Determine the [X, Y] coordinate at the center of the cell enclosing the given text.  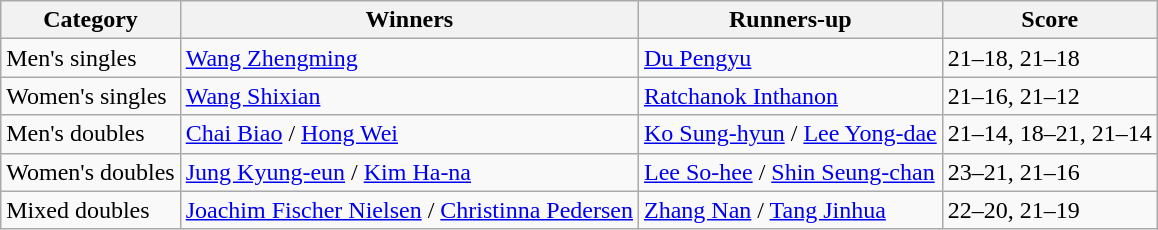
Wang Shixian [409, 96]
21–14, 18–21, 21–14 [1050, 134]
Men's doubles [90, 134]
Score [1050, 20]
Ratchanok Inthanon [791, 96]
Wang Zhengming [409, 58]
Mixed doubles [90, 210]
Lee So-hee / Shin Seung-chan [791, 172]
Joachim Fischer Nielsen / Christinna Pedersen [409, 210]
Chai Biao / Hong Wei [409, 134]
Category [90, 20]
Jung Kyung-eun / Kim Ha-na [409, 172]
21–16, 21–12 [1050, 96]
21–18, 21–18 [1050, 58]
Women's doubles [90, 172]
Winners [409, 20]
Ko Sung-hyun / Lee Yong-dae [791, 134]
Women's singles [90, 96]
Runners-up [791, 20]
Men's singles [90, 58]
Zhang Nan / Tang Jinhua [791, 210]
22–20, 21–19 [1050, 210]
23–21, 21–16 [1050, 172]
Du Pengyu [791, 58]
